Search for the cell housing the specified text and yield its [x, y] center coordinate. 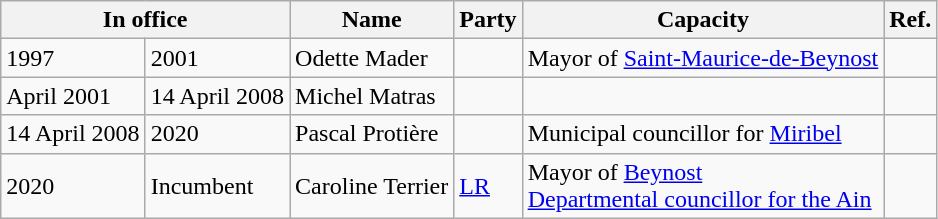
Caroline Terrier [372, 186]
Capacity [703, 20]
Incumbent [217, 186]
Michel Matras [372, 96]
LR [488, 186]
Mayor of Saint-Maurice-de-Beynost [703, 58]
Name [372, 20]
Ref. [910, 20]
Odette Mader [372, 58]
2001 [217, 58]
1997 [73, 58]
April 2001 [73, 96]
Party [488, 20]
In office [146, 20]
Pascal Protière [372, 134]
Municipal councillor for Miribel [703, 134]
Mayor of BeynostDepartmental councillor for the Ain [703, 186]
